Return the (X, Y) coordinate for the center point of the cell that contains the specified text.  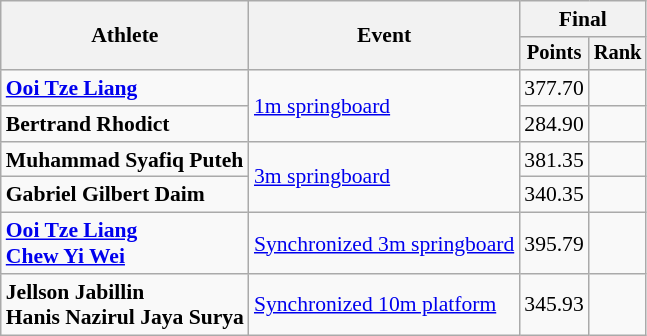
Jellson JabillinHanis Nazirul Jaya Surya (125, 304)
381.35 (554, 160)
Final (582, 19)
Ooi Tze Liang (125, 88)
Points (554, 54)
Ooi Tze LiangChew Yi Wei (125, 244)
Synchronized 10m platform (384, 304)
395.79 (554, 244)
377.70 (554, 88)
Event (384, 36)
1m springboard (384, 106)
3m springboard (384, 178)
345.93 (554, 304)
Gabriel Gilbert Daim (125, 195)
Synchronized 3m springboard (384, 244)
Athlete (125, 36)
Bertrand Rhodict (125, 124)
Muhammad Syafiq Puteh (125, 160)
340.35 (554, 195)
284.90 (554, 124)
Rank (618, 54)
